Find where the given text appears and provide that cell's center as [x, y] coordinate. 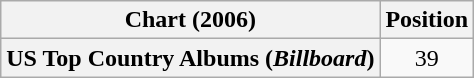
US Top Country Albums (Billboard) [190, 58]
Chart (2006) [190, 20]
Position [427, 20]
39 [427, 58]
